Detect which cell encompasses the target text, then output its [x, y] center coordinate. 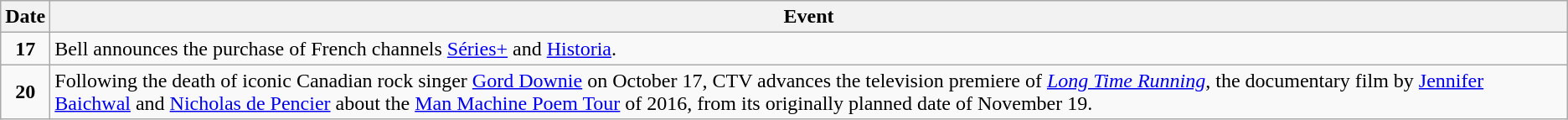
Date [25, 17]
Event [809, 17]
17 [25, 49]
Bell announces the purchase of French channels Séries+ and Historia. [809, 49]
20 [25, 92]
